Output the [X, Y] coordinate of the center of the cell containing the given text.  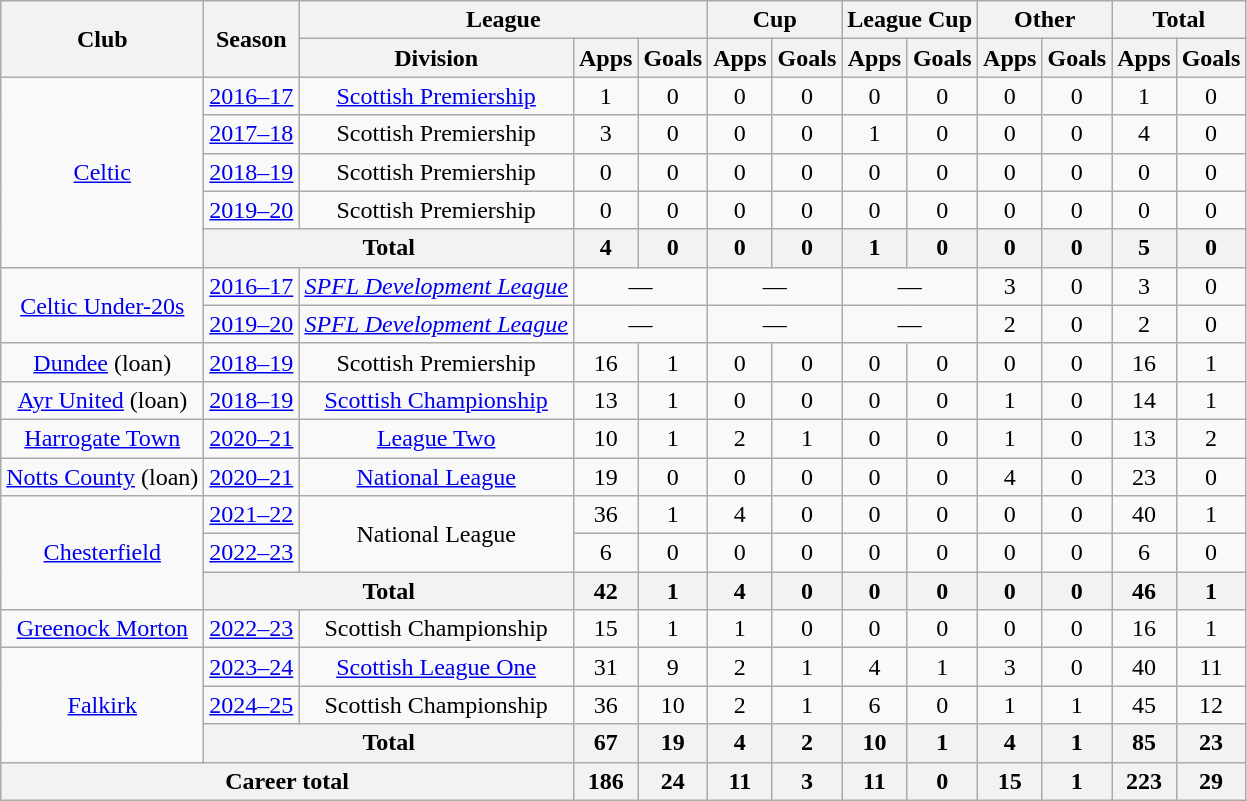
5 [1144, 248]
Celtic Under-20s [102, 305]
2023–24 [252, 667]
Chesterfield [102, 553]
Harrogate Town [102, 438]
31 [605, 667]
14 [1144, 400]
9 [673, 667]
29 [1211, 781]
League Two [436, 438]
Cup [775, 20]
46 [1144, 591]
Ayr United (loan) [102, 400]
Celtic [102, 172]
85 [1144, 743]
League [504, 20]
24 [673, 781]
2021–22 [252, 515]
223 [1144, 781]
12 [1211, 705]
Notts County (loan) [102, 477]
186 [605, 781]
League Cup [910, 20]
Dundee (loan) [102, 362]
Club [102, 39]
2017–18 [252, 134]
Season [252, 39]
Division [436, 58]
Other [1045, 20]
45 [1144, 705]
42 [605, 591]
Career total [288, 781]
Falkirk [102, 705]
Scottish League One [436, 667]
Greenock Morton [102, 629]
67 [605, 743]
2024–25 [252, 705]
